Capture the cell that displays the provided text and extract its [X, Y] central coordinate. 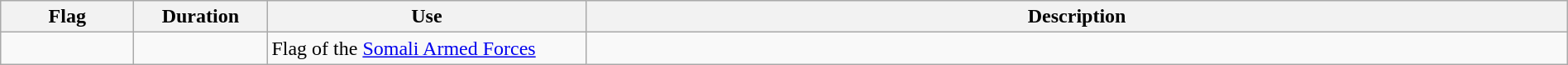
Flag of the Somali Armed Forces [427, 48]
Use [427, 17]
Flag [68, 17]
Description [1077, 17]
Duration [200, 17]
